Identify which cell holds the provided text, then report its (x, y) central coordinate. 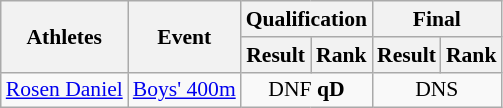
DNS (436, 90)
DNF qD (306, 90)
Qualification (306, 19)
Athletes (64, 36)
Final (436, 19)
Boys' 400m (184, 90)
Event (184, 36)
Rosen Daniel (64, 90)
